Find where the given text appears and provide that cell's center as [x, y] coordinate. 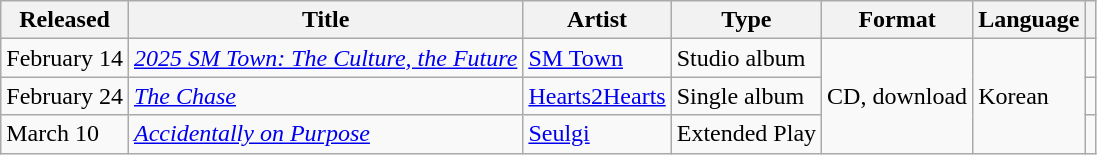
Single album [746, 96]
Seulgi [597, 134]
Language [1029, 20]
Hearts2Hearts [597, 96]
Format [898, 20]
February 24 [65, 96]
Released [65, 20]
Accidentally on Purpose [325, 134]
SM Town [597, 58]
Extended Play [746, 134]
Artist [597, 20]
CD, download [898, 96]
Type [746, 20]
The Chase [325, 96]
Korean [1029, 96]
2025 SM Town: The Culture, the Future [325, 58]
February 14 [65, 58]
March 10 [65, 134]
Studio album [746, 58]
Title [325, 20]
